Detect which cell encompasses the target text, then output its (x, y) center coordinate. 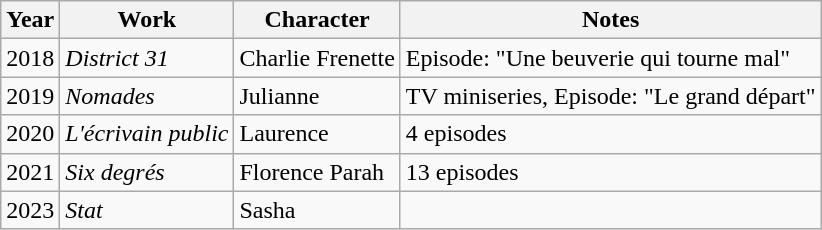
L'écrivain public (147, 134)
Year (30, 20)
Character (317, 20)
Laurence (317, 134)
2021 (30, 172)
Sasha (317, 210)
2020 (30, 134)
2018 (30, 58)
Notes (610, 20)
Charlie Frenette (317, 58)
2019 (30, 96)
Julianne (317, 96)
13 episodes (610, 172)
Stat (147, 210)
Work (147, 20)
2023 (30, 210)
Florence Parah (317, 172)
4 episodes (610, 134)
TV miniseries, Episode: "Le grand départ" (610, 96)
Episode: "Une beuverie qui tourne mal" (610, 58)
Nomades (147, 96)
District 31 (147, 58)
Six degrés (147, 172)
